Return (X, Y) of the center of cell containing provided text 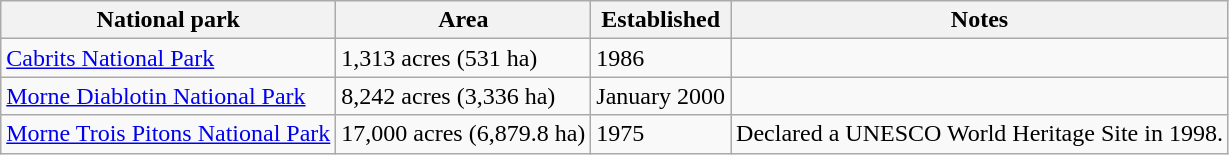
Morne Trois Pitons National Park (168, 134)
National park (168, 20)
Notes (980, 20)
1986 (661, 58)
1,313 acres (531 ha) (464, 58)
1975 (661, 134)
Morne Diablotin National Park (168, 96)
Declared a UNESCO World Heritage Site in 1998. (980, 134)
January 2000 (661, 96)
17,000 acres (6,879.8 ha) (464, 134)
Established (661, 20)
8,242 acres (3,336 ha) (464, 96)
Area (464, 20)
Cabrits National Park (168, 58)
